Search for the cell housing the specified text and yield its (X, Y) center coordinate. 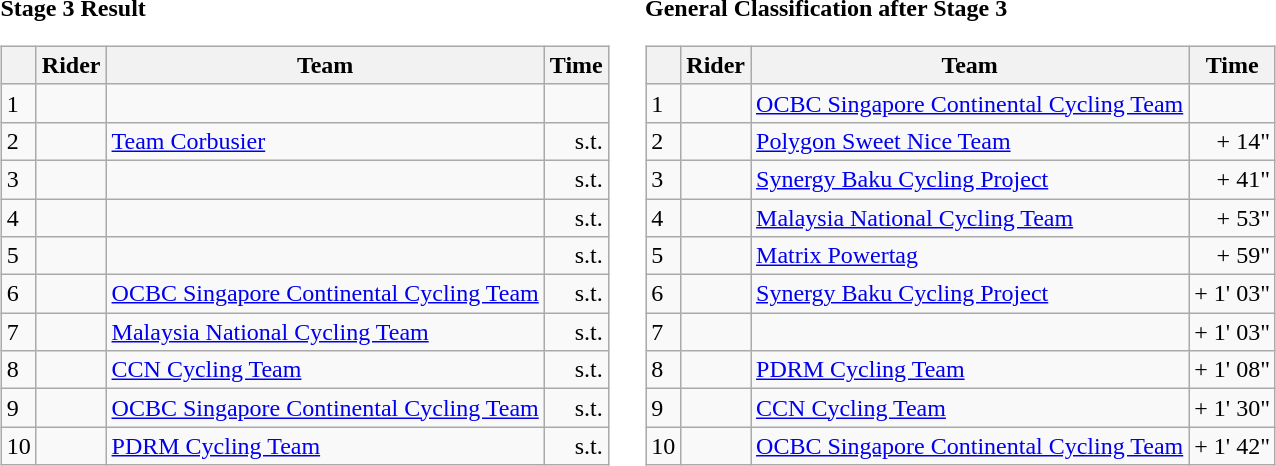
+ 59" (1232, 256)
+ 1' 42" (1232, 446)
+ 41" (1232, 179)
+ 53" (1232, 217)
Polygon Sweet Nice Team (970, 141)
Matrix Powertag (970, 256)
+ 1' 30" (1232, 408)
+ 14" (1232, 141)
+ 1' 08" (1232, 370)
Team Corbusier (325, 141)
